Output the (X, Y) coordinate of the center of the cell containing the given text.  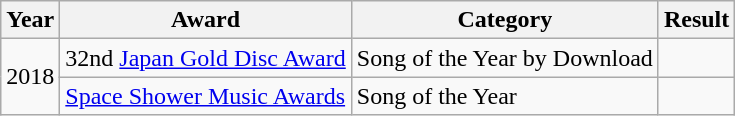
Category (504, 20)
Award (206, 20)
Year (30, 20)
32nd Japan Gold Disc Award (206, 58)
Result (696, 20)
Song of the Year by Download (504, 58)
2018 (30, 77)
Song of the Year (504, 96)
Space Shower Music Awards (206, 96)
